Search for the cell housing the specified text and yield its (X, Y) center coordinate. 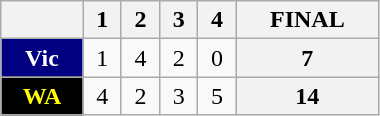
7 (307, 58)
Vic (42, 58)
14 (307, 96)
5 (217, 96)
FINAL (307, 20)
WA (42, 96)
0 (217, 58)
